Capture the cell that displays the provided text and extract its (X, Y) central coordinate. 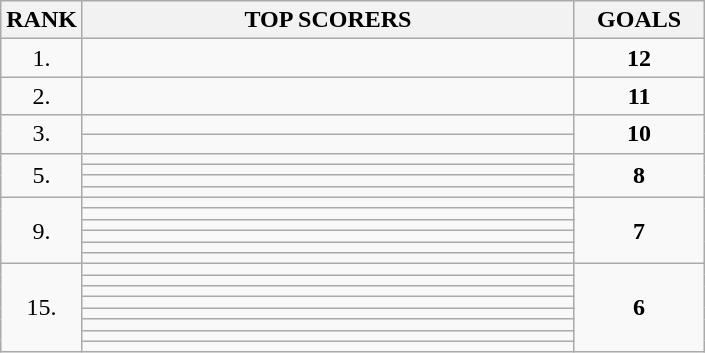
1. (42, 58)
5. (42, 175)
2. (42, 96)
12 (640, 58)
GOALS (640, 20)
10 (640, 134)
8 (640, 175)
6 (640, 308)
TOP SCORERS (328, 20)
7 (640, 230)
15. (42, 308)
11 (640, 96)
9. (42, 230)
RANK (42, 20)
3. (42, 134)
